Provide the [x, y] coordinate of the cell's center where the given text is located.  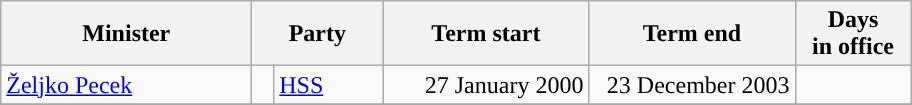
Željko Pecek [126, 85]
Party [318, 34]
Minister [126, 34]
Term end [692, 34]
Term start [486, 34]
HSS [328, 85]
27 January 2000 [486, 85]
23 December 2003 [692, 85]
Days in office [853, 34]
